From the cell containing the given text, extract its center point as [X, Y] coordinate. 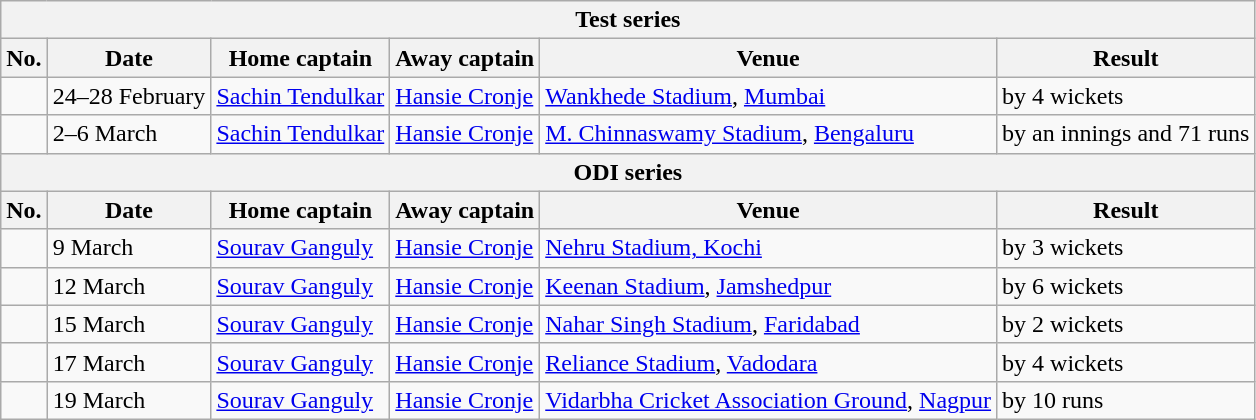
Keenan Stadium, Jamshedpur [768, 286]
2–6 March [129, 134]
15 March [129, 324]
Nehru Stadium, Kochi [768, 248]
12 March [129, 286]
by an innings and 71 runs [1126, 134]
Wankhede Stadium, Mumbai [768, 96]
Test series [628, 20]
19 March [129, 400]
by 10 runs [1126, 400]
17 March [129, 362]
by 3 wickets [1126, 248]
Nahar Singh Stadium, Faridabad [768, 324]
Reliance Stadium, Vadodara [768, 362]
24–28 February [129, 96]
by 2 wickets [1126, 324]
Vidarbha Cricket Association Ground, Nagpur [768, 400]
ODI series [628, 172]
by 6 wickets [1126, 286]
M. Chinnaswamy Stadium, Bengaluru [768, 134]
9 March [129, 248]
